From the cell containing the given text, extract its center point as [x, y] coordinate. 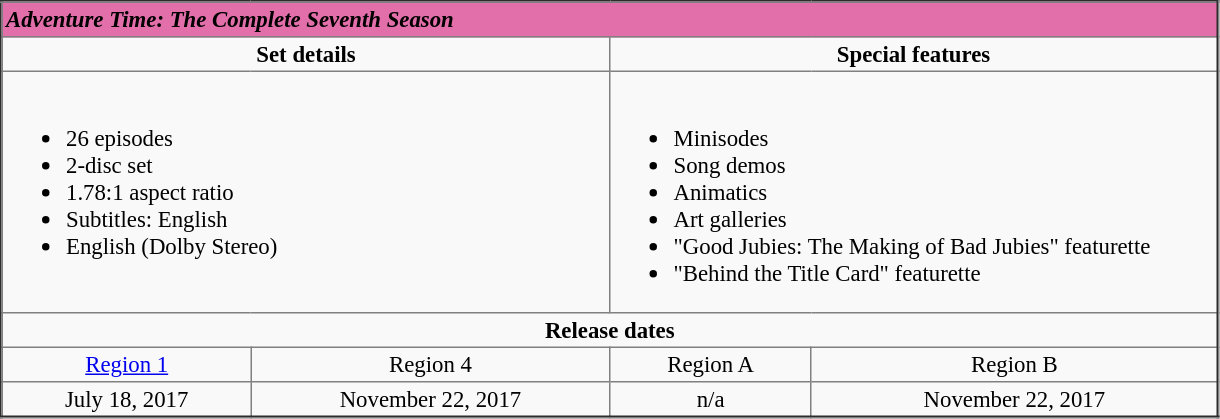
Special features [914, 54]
Region 4 [430, 365]
26 episodes2-disc set1.78:1 aspect ratioSubtitles: EnglishEnglish (Dolby Stereo) [306, 192]
July 18, 2017 [127, 400]
Adventure Time: The Complete Seventh Season [610, 20]
n/a [711, 400]
Release dates [610, 330]
Region A [711, 365]
MinisodesSong demosAnimaticsArt galleries"Good Jubies: The Making of Bad Jubies" featurette"Behind the Title Card" featurette [914, 192]
Region B [1014, 365]
Set details [306, 54]
Region 1 [127, 365]
